Detect which cell encompasses the target text, then output its [X, Y] center coordinate. 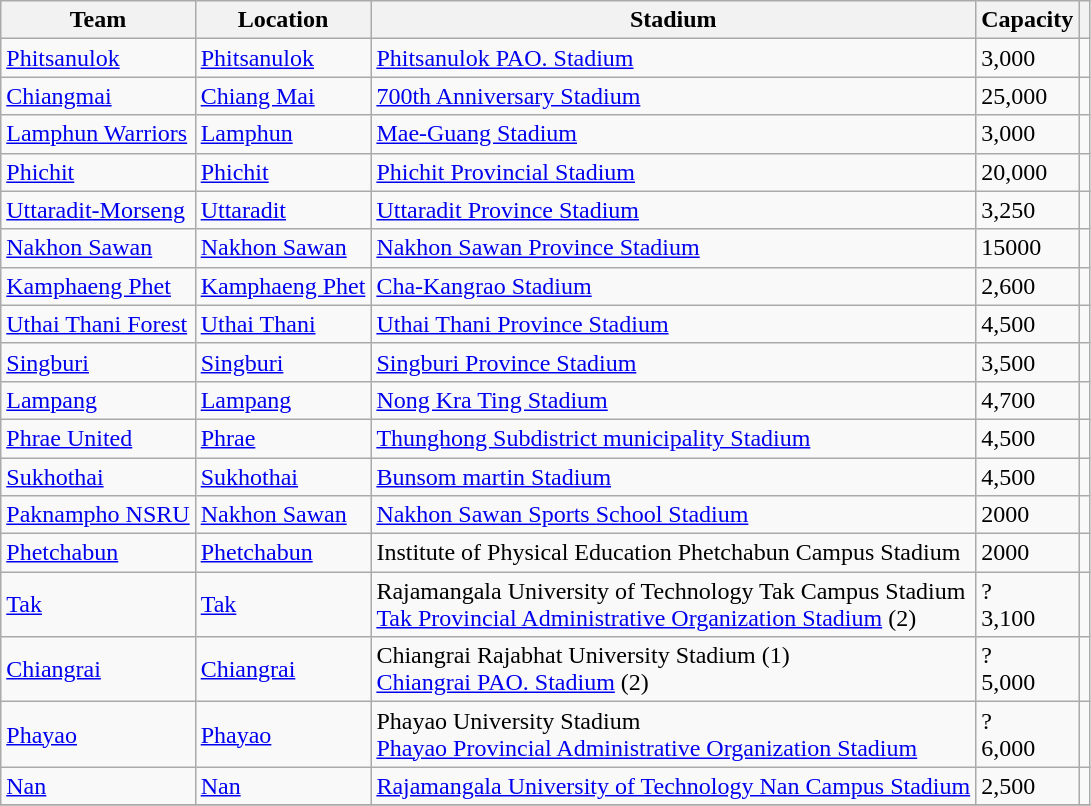
Thunghong Subdistrict municipality Stadium [674, 438]
Lamphun [283, 134]
Nakhon Sawan Sports School Stadium [674, 515]
Mae-Guang Stadium [674, 134]
Phrae [283, 438]
?3,100 [1028, 604]
3,500 [1028, 362]
Chiang Mai [283, 96]
Singburi Province Stadium [674, 362]
Phayao University StadiumPhayao Provincial Administrative Organization Stadium [674, 734]
2,600 [1028, 286]
Stadium [674, 20]
2,500 [1028, 786]
Phitsanulok PAO. Stadium [674, 58]
Lamphun Warriors [98, 134]
Capacity [1028, 20]
Nakhon Sawan Province Stadium [674, 248]
Team [98, 20]
Uthai Thani [283, 324]
Phichit Provincial Stadium [674, 172]
700th Anniversary Stadium [674, 96]
Location [283, 20]
4,700 [1028, 400]
Uthai Thani Province Stadium [674, 324]
Institute of Physical Education Phetchabun Campus Stadium [674, 553]
Rajamangala University of Technology Nan Campus Stadium [674, 786]
Nong Kra Ting Stadium [674, 400]
Chiangrai Rajabhat University Stadium (1)Chiangrai PAO. Stadium (2) [674, 670]
Cha-Kangrao Stadium [674, 286]
Phrae United [98, 438]
Bunsom martin Stadium [674, 477]
20,000 [1028, 172]
Uttaradit Province Stadium [674, 210]
Paknampho NSRU [98, 515]
Uthai Thani Forest [98, 324]
?5,000 [1028, 670]
Uttaradit-Morseng [98, 210]
25,000 [1028, 96]
Rajamangala University of Technology Tak Campus StadiumTak Provincial Administrative Organization Stadium (2) [674, 604]
?6,000 [1028, 734]
Uttaradit [283, 210]
15000 [1028, 248]
Chiangmai [98, 96]
3,250 [1028, 210]
